Identify which cell holds the provided text, then report its [x, y] central coordinate. 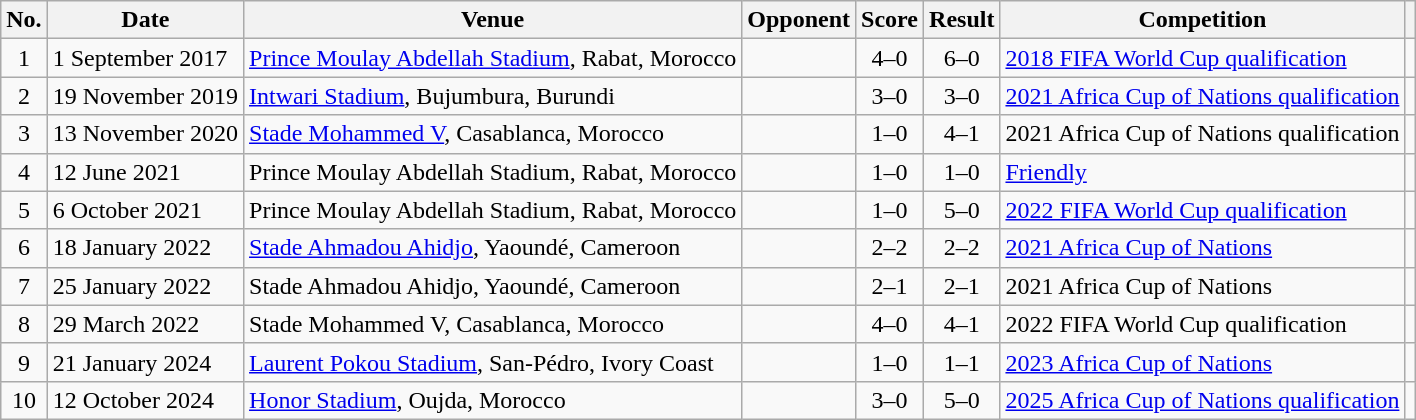
18 January 2022 [145, 248]
1 September 2017 [145, 58]
3 [24, 134]
9 [24, 362]
Competition [1202, 20]
Date [145, 20]
No. [24, 20]
Venue [493, 20]
Laurent Pokou Stadium, San-Pédro, Ivory Coast [493, 362]
7 [24, 286]
21 January 2024 [145, 362]
6 October 2021 [145, 210]
4 [24, 172]
8 [24, 324]
25 January 2022 [145, 286]
Honor Stadium, Oujda, Morocco [493, 400]
2018 FIFA World Cup qualification [1202, 58]
Friendly [1202, 172]
Opponent [799, 20]
19 November 2019 [145, 96]
Result [962, 20]
13 November 2020 [145, 134]
2025 Africa Cup of Nations qualification [1202, 400]
1 [24, 58]
12 October 2024 [145, 400]
2023 Africa Cup of Nations [1202, 362]
10 [24, 400]
29 March 2022 [145, 324]
Score [890, 20]
2 [24, 96]
6 [24, 248]
5 [24, 210]
6–0 [962, 58]
1–1 [962, 362]
12 June 2021 [145, 172]
Intwari Stadium, Bujumbura, Burundi [493, 96]
